Find where the given text appears and provide that cell's center as [x, y] coordinate. 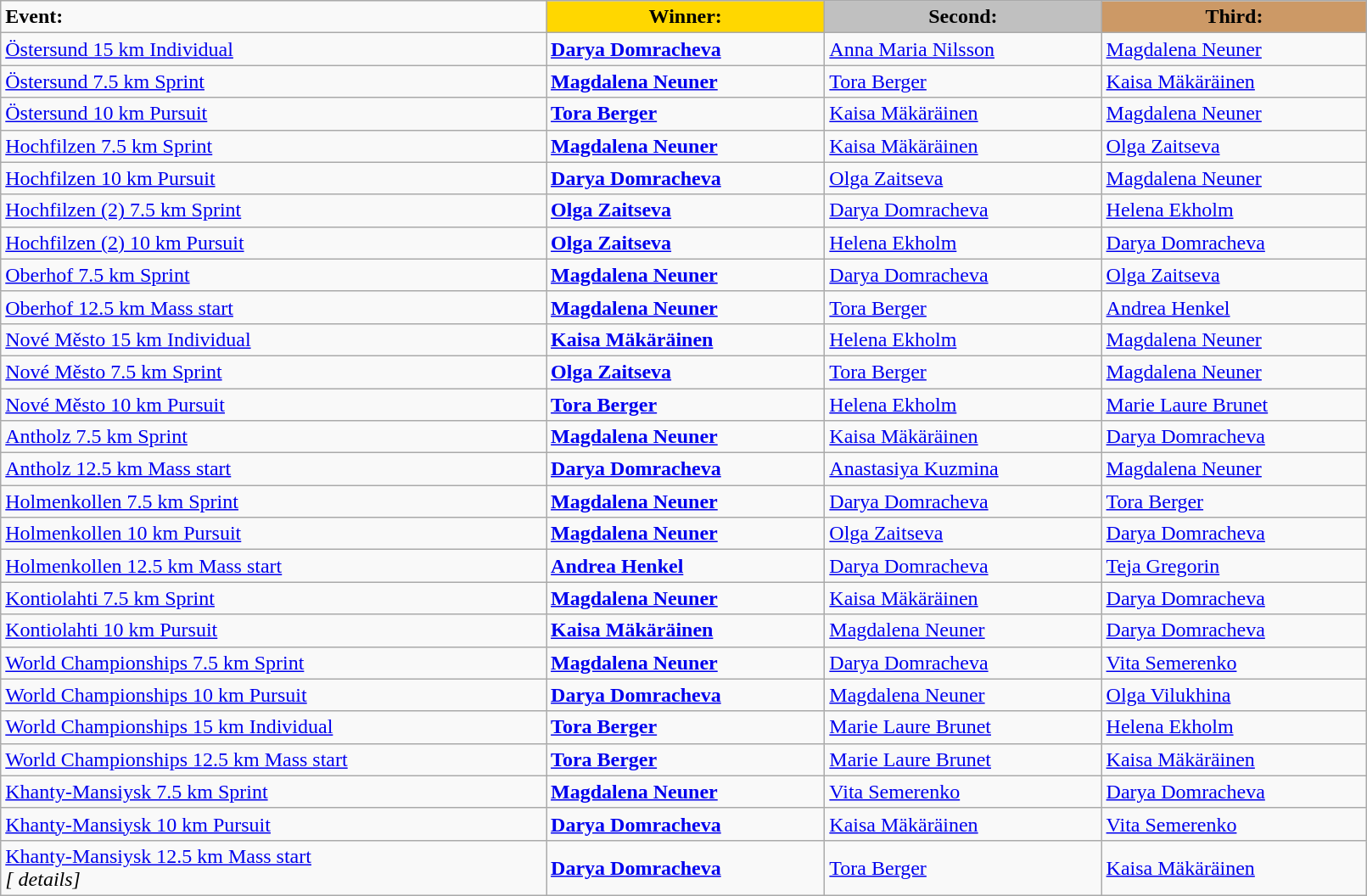
Event: [273, 17]
Hochfilzen (2) 10 km Pursuit [273, 243]
Olga Vilukhina [1234, 695]
Khanty-Mansiysk 12.5 km Mass start[ details] [273, 867]
Kontiolahti 10 km Pursuit [273, 630]
World Championships 10 km Pursuit [273, 695]
Hochfilzen 10 km Pursuit [273, 178]
Östersund 7.5 km Sprint [273, 81]
Holmenkollen 7.5 km Sprint [273, 501]
Östersund 10 km Pursuit [273, 114]
Nové Město 10 km Pursuit [273, 405]
Khanty-Mansiysk 7.5 km Sprint [273, 792]
Second: [963, 17]
Antholz 12.5 km Mass start [273, 469]
Oberhof 7.5 km Sprint [273, 275]
Anna Maria Nilsson [963, 49]
Khanty-Mansiysk 10 km Pursuit [273, 824]
World Championships 15 km Individual [273, 727]
Holmenkollen 10 km Pursuit [273, 534]
Kontiolahti 7.5 km Sprint [273, 598]
Nové Město 15 km Individual [273, 339]
Hochfilzen (2) 7.5 km Sprint [273, 210]
Winner: [686, 17]
Hochfilzen 7.5 km Sprint [273, 146]
Oberhof 12.5 km Mass start [273, 307]
Antholz 7.5 km Sprint [273, 437]
Third: [1234, 17]
Teja Gregorin [1234, 566]
Anastasiya Kuzmina [963, 469]
World Championships 12.5 km Mass start [273, 759]
World Championships 7.5 km Sprint [273, 663]
Holmenkollen 12.5 km Mass start [273, 566]
Nové Město 7.5 km Sprint [273, 372]
Östersund 15 km Individual [273, 49]
